Return the [X, Y] coordinate for the center point of the cell that contains the specified text.  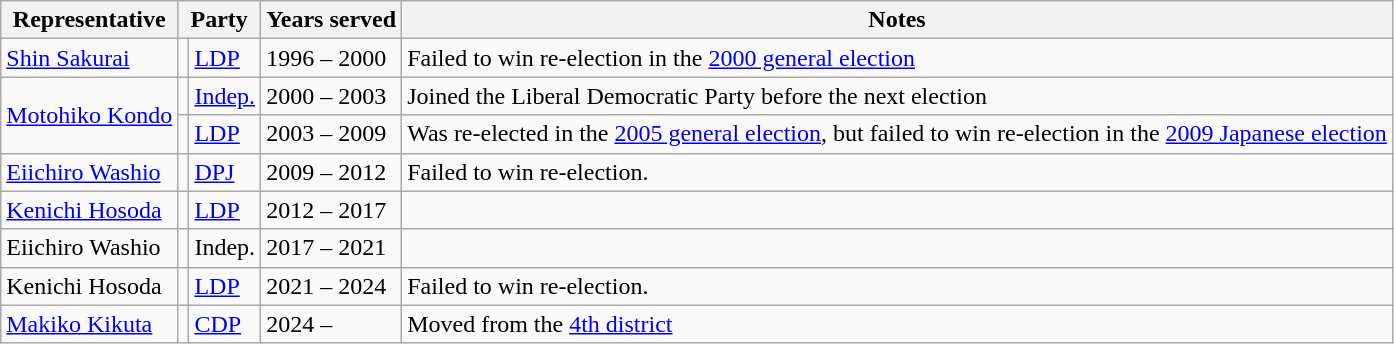
Motohiko Kondo [90, 115]
2012 – 2017 [332, 210]
DPJ [225, 172]
Moved from the 4th district [898, 324]
2017 – 2021 [332, 248]
Joined the Liberal Democratic Party before the next election [898, 96]
2024 – [332, 324]
2003 – 2009 [332, 134]
1996 – 2000 [332, 58]
CDP [225, 324]
Failed to win re-election in the 2000 general election [898, 58]
Shin Sakurai [90, 58]
Party [220, 20]
2009 – 2012 [332, 172]
Representative [90, 20]
Was re-elected in the 2005 general election, but failed to win re-election in the 2009 Japanese election [898, 134]
Notes [898, 20]
Years served [332, 20]
2000 – 2003 [332, 96]
Makiko Kikuta [90, 324]
2021 – 2024 [332, 286]
